For the text-containing cell, return its midpoint in (X, Y) coordinate format. 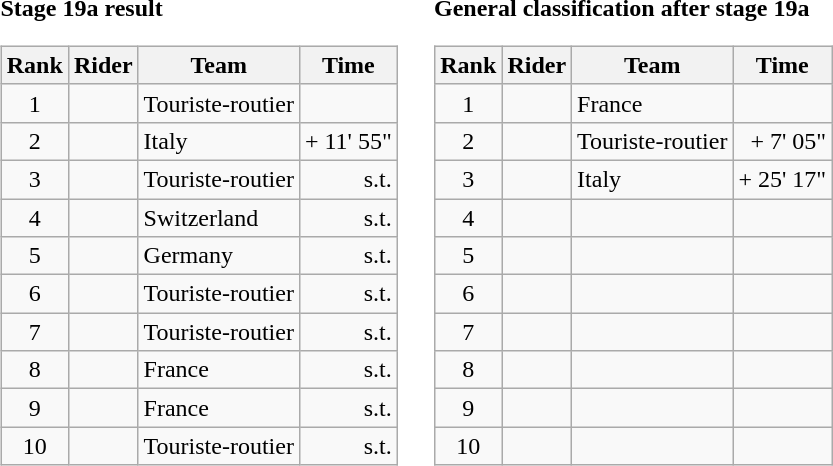
+ 11' 55" (348, 141)
+ 7' 05" (782, 141)
Switzerland (218, 217)
Germany (218, 256)
+ 25' 17" (782, 179)
